Output the (x, y) coordinate of the center of the cell containing the given text.  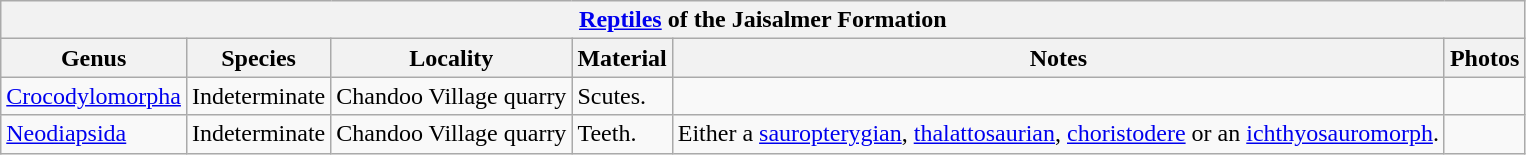
Genus (94, 58)
Neodiapsida (94, 134)
Scutes. (622, 96)
Species (258, 58)
Either a sauropterygian, thalattosaurian, choristodere or an ichthyosauromorph. (1058, 134)
Notes (1058, 58)
Teeth. (622, 134)
Locality (452, 58)
Crocodylomorpha (94, 96)
Reptiles of the Jaisalmer Formation (763, 20)
Material (622, 58)
Photos (1484, 58)
